Return [x, y] of the center of cell containing provided text 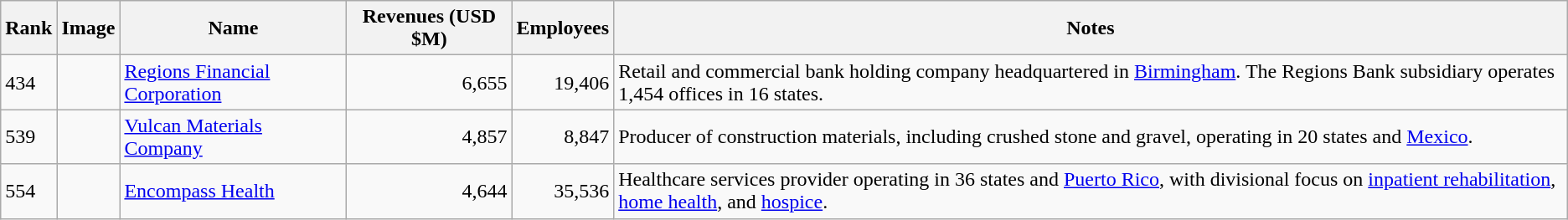
4,857 [429, 137]
19,406 [563, 82]
Regions Financial Corporation [233, 82]
Healthcare services provider operating in 36 states and Puerto Rico, with divisional focus on inpatient rehabilitation, home health, and hospice. [1091, 191]
Revenues (USD $M) [429, 28]
Vulcan Materials Company [233, 137]
6,655 [429, 82]
539 [28, 137]
Rank [28, 28]
35,536 [563, 191]
Encompass Health [233, 191]
Producer of construction materials, including crushed stone and gravel, operating in 20 states and Mexico. [1091, 137]
4,644 [429, 191]
Image [89, 28]
8,847 [563, 137]
Employees [563, 28]
Name [233, 28]
Notes [1091, 28]
434 [28, 82]
Retail and commercial bank holding company headquartered in Birmingham. The Regions Bank subsidiary operates 1,454 offices in 16 states. [1091, 82]
554 [28, 191]
